Provide the (x, y) coordinate of the cell's center where the given text is located.  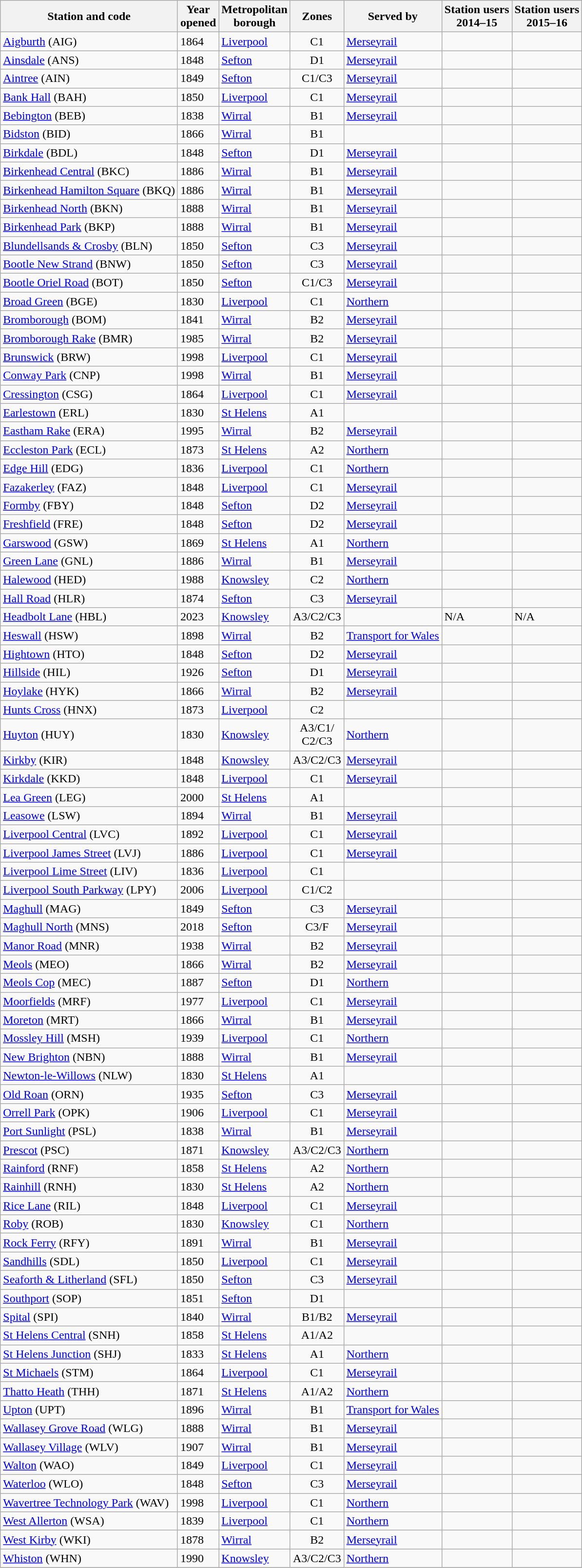
Halewood (HED) (89, 580)
Upton (UPT) (89, 1409)
West Kirby (WKI) (89, 1540)
Wallasey Village (WLV) (89, 1447)
1939 (198, 1038)
Earlestown (ERL) (89, 413)
2006 (198, 890)
Prescot (PSC) (89, 1150)
Station users2014–15 (477, 17)
Kirkby (KIR) (89, 760)
Zones (317, 17)
Hoylake (HYK) (89, 691)
Meols (MEO) (89, 964)
Rainhill (RNH) (89, 1187)
St Michaels (STM) (89, 1372)
1988 (198, 580)
Metropolitanborough (254, 17)
Yearopened (198, 17)
Manor Road (MNR) (89, 946)
New Brighton (NBN) (89, 1057)
Spital (SPI) (89, 1317)
Birkdale (BDL) (89, 153)
Served by (393, 17)
C3/F (317, 927)
B1/B2 (317, 1317)
Walton (WAO) (89, 1466)
Edge Hill (EDG) (89, 468)
Old Roan (ORN) (89, 1094)
Rock Ferry (RFY) (89, 1243)
Whiston (WHN) (89, 1558)
1995 (198, 431)
Blundellsands & Crosby (BLN) (89, 245)
Liverpool James Street (LVJ) (89, 853)
Freshfield (FRE) (89, 524)
Station users2015–16 (547, 17)
Brunswick (BRW) (89, 357)
Eastham Rake (ERA) (89, 431)
1851 (198, 1298)
Waterloo (WLO) (89, 1484)
Thatto Heath (THH) (89, 1391)
Liverpool Central (LVC) (89, 834)
1926 (198, 673)
1892 (198, 834)
Seaforth & Litherland (SFL) (89, 1280)
1839 (198, 1521)
2018 (198, 927)
Roby (ROB) (89, 1224)
Leasowe (LSW) (89, 815)
Port Sunlight (PSL) (89, 1131)
1874 (198, 598)
Liverpool South Parkway (LPY) (89, 890)
1878 (198, 1540)
Heswall (HSW) (89, 635)
St Helens Junction (SHJ) (89, 1354)
1869 (198, 543)
Station and code (89, 17)
Maghull North (MNS) (89, 927)
1891 (198, 1243)
1906 (198, 1112)
Headbolt Lane (HBL) (89, 617)
C1/C2 (317, 890)
Liverpool Lime Street (LIV) (89, 872)
1938 (198, 946)
Ainsdale (ANS) (89, 60)
Maghull (MAG) (89, 909)
Huyton (HUY) (89, 734)
A3/C1/C2/C3 (317, 734)
Moorfields (MRF) (89, 1001)
Moreton (MRT) (89, 1020)
1896 (198, 1409)
Bootle New Strand (BNW) (89, 264)
Bromborough Rake (BMR) (89, 338)
Aigburth (AIG) (89, 41)
1985 (198, 338)
1887 (198, 983)
1898 (198, 635)
1840 (198, 1317)
1907 (198, 1447)
Bank Hall (BAH) (89, 97)
Birkenhead Park (BKP) (89, 227)
Birkenhead Hamilton Square (BKQ) (89, 190)
Fazakerley (FAZ) (89, 487)
Hunts Cross (HNX) (89, 710)
Bebington (BEB) (89, 116)
Wallasey Grove Road (WLG) (89, 1428)
Kirkdale (KKD) (89, 778)
Southport (SOP) (89, 1298)
Formby (FBY) (89, 505)
Green Lane (GNL) (89, 561)
Wavertree Technology Park (WAV) (89, 1503)
Orrell Park (OPK) (89, 1112)
Sandhills (SDL) (89, 1261)
Rainford (RNF) (89, 1169)
Hall Road (HLR) (89, 598)
1894 (198, 815)
1841 (198, 320)
St Helens Central (SNH) (89, 1335)
1833 (198, 1354)
West Allerton (WSA) (89, 1521)
Rice Lane (RIL) (89, 1206)
Hightown (HTO) (89, 654)
Newton-le-Willows (NLW) (89, 1075)
1990 (198, 1558)
Eccleston Park (ECL) (89, 450)
Lea Green (LEG) (89, 797)
2023 (198, 617)
Mossley Hill (MSH) (89, 1038)
Meols Cop (MEC) (89, 983)
Cressington (CSG) (89, 394)
Conway Park (CNP) (89, 376)
Bootle Oriel Road (BOT) (89, 283)
Aintree (AIN) (89, 79)
Bromborough (BOM) (89, 320)
2000 (198, 797)
1935 (198, 1094)
Garswood (GSW) (89, 543)
Birkenhead North (BKN) (89, 208)
Hillside (HIL) (89, 673)
Birkenhead Central (BKC) (89, 171)
1977 (198, 1001)
Broad Green (BGE) (89, 301)
Bidston (BID) (89, 134)
